Extract the [X, Y] coordinate from the center of the cell holding the provided text.  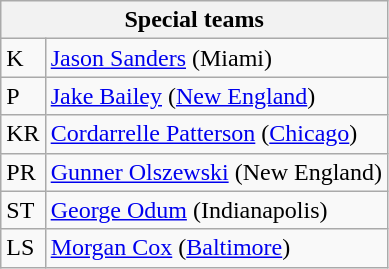
Cordarrelle Patterson (Chicago) [216, 134]
Jason Sanders (Miami) [216, 58]
LS [23, 248]
ST [23, 210]
K [23, 58]
Gunner Olszewski (New England) [216, 172]
George Odum (Indianapolis) [216, 210]
Jake Bailey (New England) [216, 96]
Morgan Cox (Baltimore) [216, 248]
PR [23, 172]
KR [23, 134]
Special teams [194, 20]
P [23, 96]
